Return the [x, y] coordinate for the center point of the cell that contains the specified text.  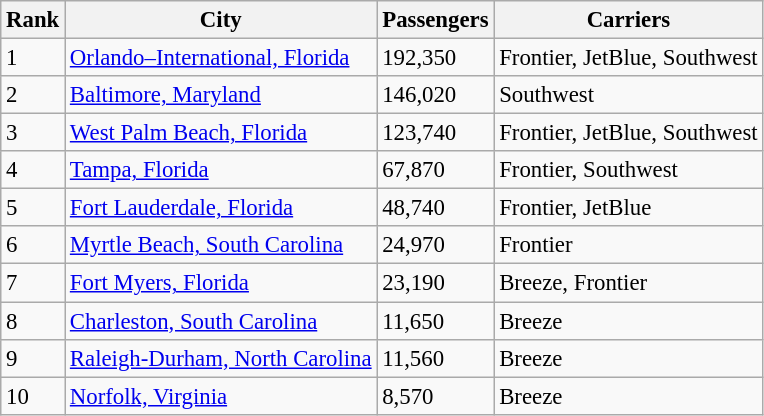
11,650 [436, 321]
Fort Myers, Florida [221, 283]
Breeze, Frontier [628, 283]
23,190 [436, 283]
5 [33, 208]
9 [33, 358]
48,740 [436, 208]
7 [33, 283]
3 [33, 133]
Frontier [628, 245]
Charleston, South Carolina [221, 321]
11,560 [436, 358]
Myrtle Beach, South Carolina [221, 245]
2 [33, 95]
4 [33, 170]
Fort Lauderdale, Florida [221, 208]
Rank [33, 20]
West Palm Beach, Florida [221, 133]
Carriers [628, 20]
Orlando–International, Florida [221, 58]
City [221, 20]
Southwest [628, 95]
123,740 [436, 133]
Norfolk, Virginia [221, 396]
67,870 [436, 170]
Passengers [436, 20]
10 [33, 396]
192,350 [436, 58]
6 [33, 245]
24,970 [436, 245]
Frontier, Southwest [628, 170]
Tampa, Florida [221, 170]
8 [33, 321]
Frontier, JetBlue [628, 208]
1 [33, 58]
Raleigh-Durham, North Carolina [221, 358]
146,020 [436, 95]
Baltimore, Maryland [221, 95]
8,570 [436, 396]
